For the text-containing cell, return its midpoint in [x, y] coordinate format. 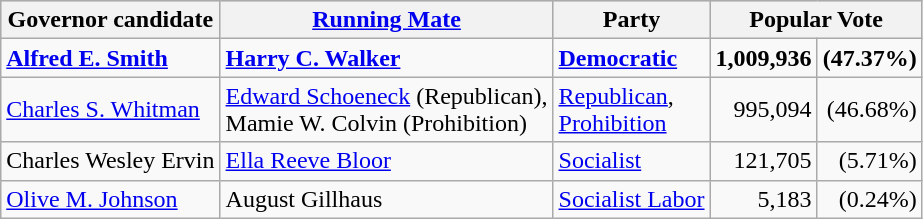
Governor candidate [110, 20]
Republican,Prohibition [632, 110]
5,183 [764, 199]
Charles S. Whitman [110, 110]
Running Mate [386, 20]
1,009,936 [764, 58]
Edward Schoeneck (Republican),Mamie W. Colvin (Prohibition) [386, 110]
Olive M. Johnson [110, 199]
(0.24%) [870, 199]
Harry C. Walker [386, 58]
121,705 [764, 161]
(47.37%) [870, 58]
(46.68%) [870, 110]
Popular Vote [816, 20]
Democratic [632, 58]
August Gillhaus [386, 199]
Ella Reeve Bloor [386, 161]
Party [632, 20]
(5.71%) [870, 161]
995,094 [764, 110]
Socialist Labor [632, 199]
Charles Wesley Ervin [110, 161]
Socialist [632, 161]
Alfred E. Smith [110, 58]
